Pinpoint the cell where the given text exists, returning its [x, y] midpoint coordinate. 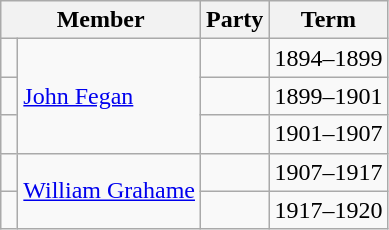
John Fegan [110, 96]
Party [235, 20]
William Grahame [110, 191]
1901–1907 [328, 134]
1917–1920 [328, 210]
1894–1899 [328, 58]
Term [328, 20]
Member [101, 20]
1907–1917 [328, 172]
1899–1901 [328, 96]
